Scan for the cell matching the given text and deliver its [X, Y] coordinate at center. 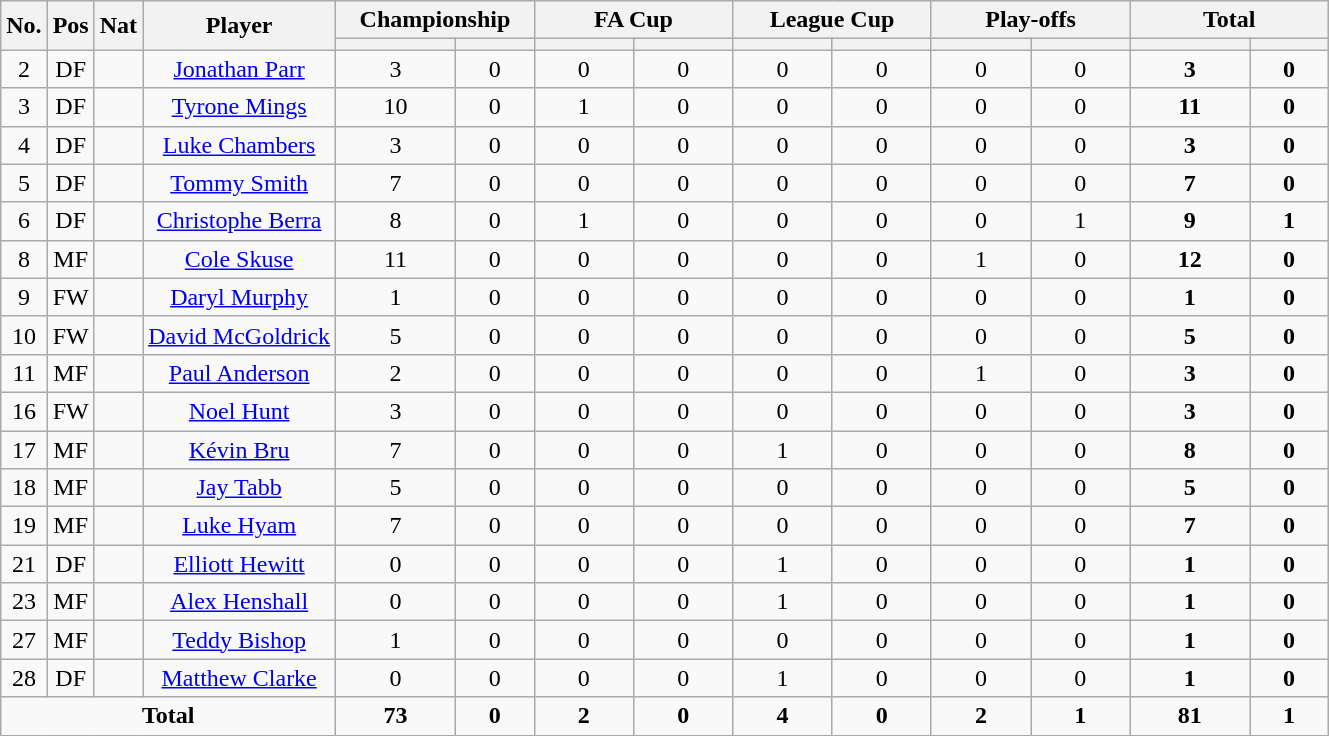
Paul Anderson [240, 373]
Pos [70, 26]
6 [24, 221]
Nat [118, 26]
No. [24, 26]
17 [24, 449]
Luke Chambers [240, 145]
81 [1190, 716]
Daryl Murphy [240, 297]
21 [24, 564]
Teddy Bishop [240, 640]
Noel Hunt [240, 411]
Christophe Berra [240, 221]
16 [24, 411]
12 [1190, 259]
73 [396, 716]
Jay Tabb [240, 488]
Tommy Smith [240, 183]
League Cup [832, 20]
Kévin Bru [240, 449]
Championship [436, 20]
19 [24, 526]
David McGoldrick [240, 335]
Luke Hyam [240, 526]
27 [24, 640]
Tyrone Mings [240, 107]
Cole Skuse [240, 259]
Jonathan Parr [240, 69]
Matthew Clarke [240, 678]
23 [24, 602]
Elliott Hewitt [240, 564]
18 [24, 488]
FA Cup [634, 20]
Play-offs [1030, 20]
Alex Henshall [240, 602]
Player [240, 26]
28 [24, 678]
